Determine the [X, Y] coordinate at the center of the cell enclosing the given text.  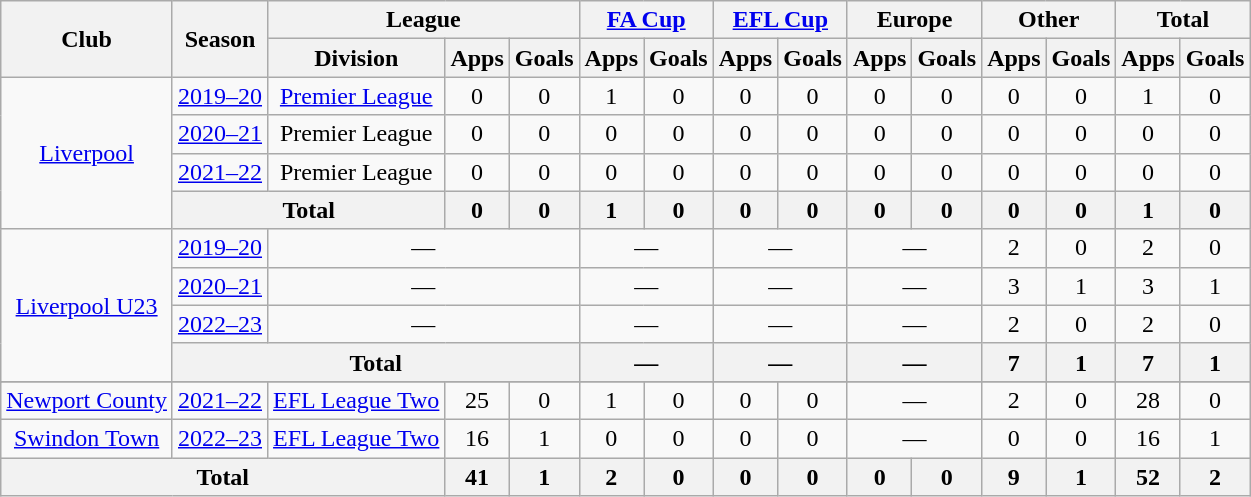
Europe [914, 20]
Other [1049, 20]
28 [1148, 400]
FA Cup [646, 20]
Club [87, 39]
41 [477, 477]
Liverpool [87, 153]
Division [356, 58]
League [424, 20]
52 [1148, 477]
25 [477, 400]
EFL Cup [780, 20]
Liverpool U23 [87, 305]
9 [1014, 477]
Newport County [87, 400]
Swindon Town [87, 438]
Season [220, 39]
